Capture the cell that displays the provided text and extract its (X, Y) central coordinate. 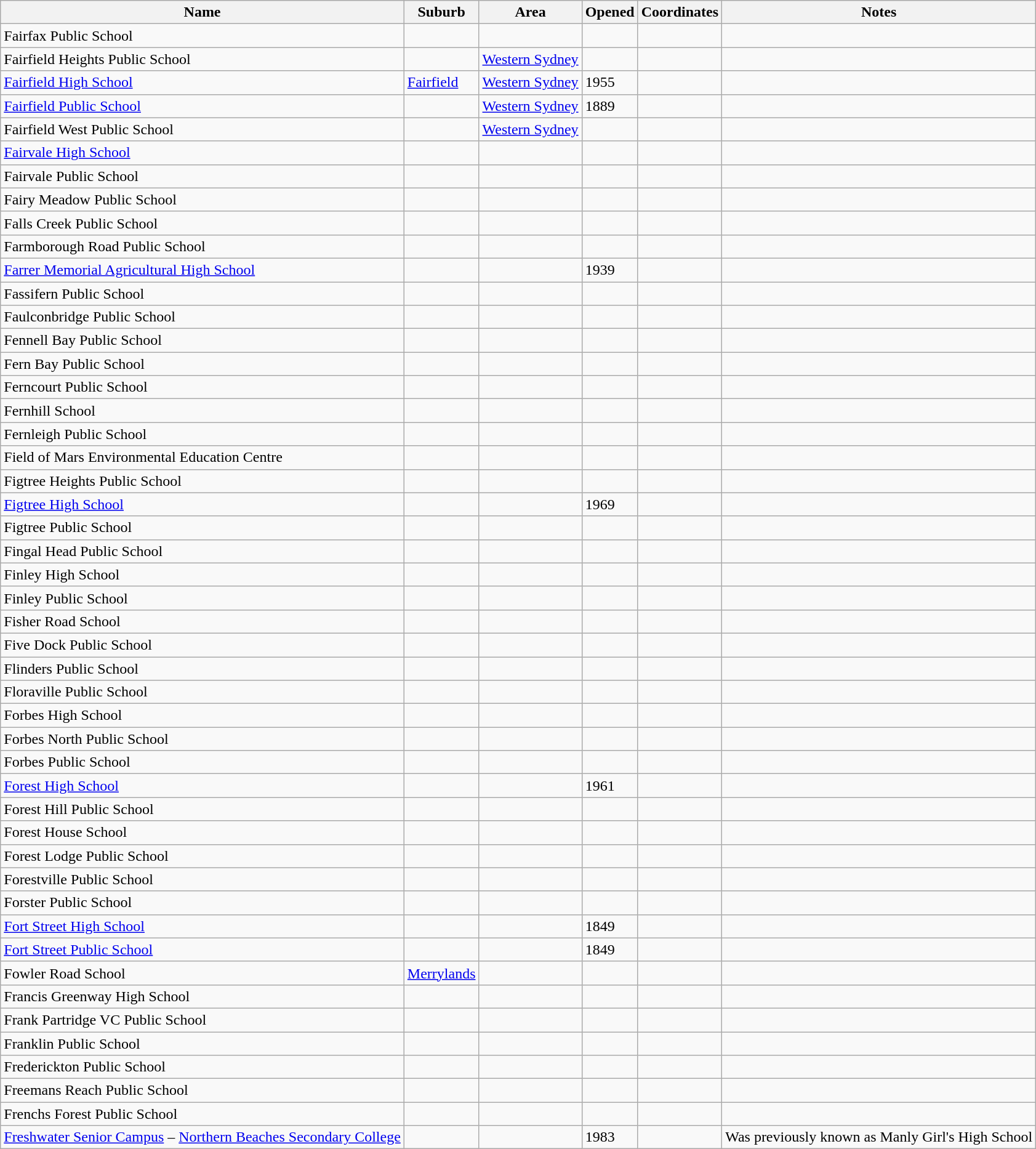
Fort Street Public School (203, 949)
Faulconbridge Public School (203, 317)
Falls Creek Public School (203, 223)
Forbes North Public School (203, 739)
Fern Bay Public School (203, 364)
Fairfax Public School (203, 36)
1983 (609, 1137)
Coordinates (680, 12)
Fairfield Heights Public School (203, 59)
Fairy Meadow Public School (203, 200)
Fairfield (441, 83)
Frank Partridge VC Public School (203, 1020)
Forster Public School (203, 903)
Was previously known as Manly Girl's High School (879, 1137)
Frederickton Public School (203, 1067)
Franklin Public School (203, 1044)
Fort Street High School (203, 926)
Notes (879, 12)
Fingal Head Public School (203, 551)
Farrer Memorial Agricultural High School (203, 270)
Fisher Road School (203, 621)
Opened (609, 12)
1939 (609, 270)
Forest Hill Public School (203, 809)
Frenchs Forest Public School (203, 1114)
Forest Lodge Public School (203, 856)
Freemans Reach Public School (203, 1091)
Figtree Heights Public School (203, 481)
Fairfield West Public School (203, 129)
Finley High School (203, 574)
1969 (609, 504)
Fairvale Public School (203, 176)
Forbes High School (203, 716)
Merrylands (441, 973)
Suburb (441, 12)
Floraville Public School (203, 692)
Figtree Public School (203, 528)
1889 (609, 106)
Forbes Public School (203, 762)
Five Dock Public School (203, 645)
1961 (609, 786)
Francis Greenway High School (203, 996)
Fowler Road School (203, 973)
Finley Public School (203, 598)
Forest House School (203, 833)
Freshwater Senior Campus – Northern Beaches Secondary College (203, 1137)
Field of Mars Environmental Education Centre (203, 458)
Fairvale High School (203, 153)
Farmborough Road Public School (203, 246)
Flinders Public School (203, 668)
Area (531, 12)
Name (203, 12)
Fennell Bay Public School (203, 341)
Forestville Public School (203, 879)
Fernleigh Public School (203, 434)
Ferncourt Public School (203, 387)
1955 (609, 83)
Fairfield Public School (203, 106)
Forest High School (203, 786)
Figtree High School (203, 504)
Fernhill School (203, 411)
Fassifern Public School (203, 294)
Fairfield High School (203, 83)
